Scan for the cell matching the given text and deliver its (x, y) coordinate at center. 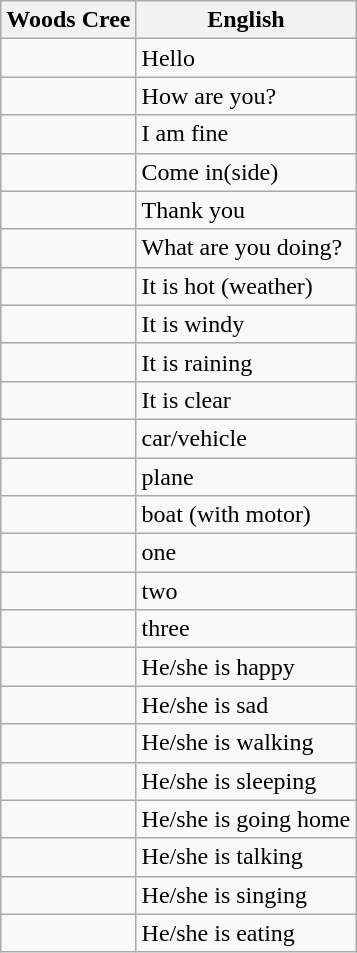
He/she is happy (246, 667)
car/vehicle (246, 438)
He/she is walking (246, 743)
Come in(side) (246, 172)
He/she is sleeping (246, 781)
He/she is singing (246, 895)
Woods Cree (68, 20)
He/she is going home (246, 819)
English (246, 20)
Hello (246, 58)
He/she is eating (246, 933)
He/she is talking (246, 857)
It is clear (246, 400)
It is raining (246, 362)
Thank you (246, 210)
It is windy (246, 324)
It is hot (weather) (246, 286)
boat (with motor) (246, 515)
one (246, 553)
I am fine (246, 134)
He/she is sad (246, 705)
What are you doing? (246, 248)
two (246, 591)
three (246, 629)
How are you? (246, 96)
plane (246, 477)
